Detect which cell encompasses the target text, then output its (x, y) center coordinate. 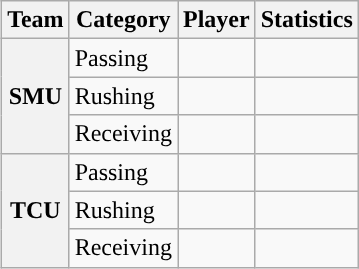
Player (217, 20)
TCU (36, 210)
Statistics (306, 20)
SMU (36, 96)
Team (36, 20)
Category (123, 20)
